Return (X, Y) of the center of cell containing provided text 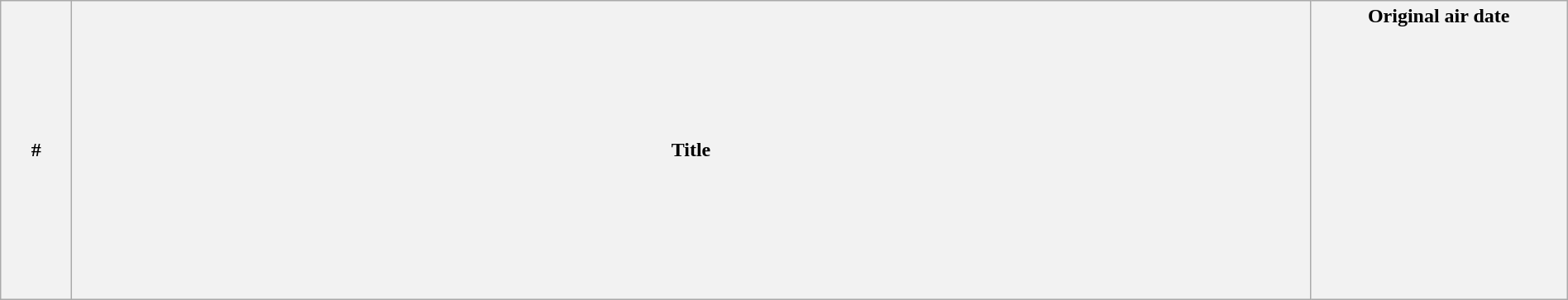
Original air date (1439, 150)
# (36, 150)
Title (691, 150)
